Capture the cell that displays the provided text and extract its (X, Y) central coordinate. 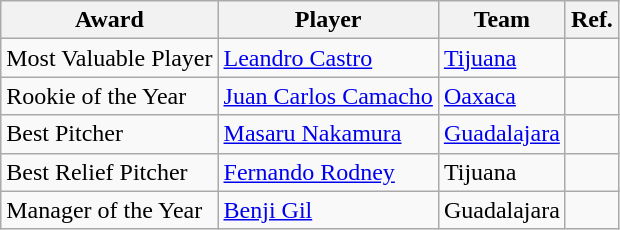
Juan Carlos Camacho (328, 96)
Best Relief Pitcher (110, 172)
Oaxaca (502, 96)
Benji Gil (328, 210)
Masaru Nakamura (328, 134)
Player (328, 20)
Ref. (592, 20)
Fernando Rodney (328, 172)
Best Pitcher (110, 134)
Award (110, 20)
Rookie of the Year (110, 96)
Manager of the Year (110, 210)
Leandro Castro (328, 58)
Team (502, 20)
Most Valuable Player (110, 58)
